Return the [x, y] coordinate for the center point of the cell that contains the specified text.  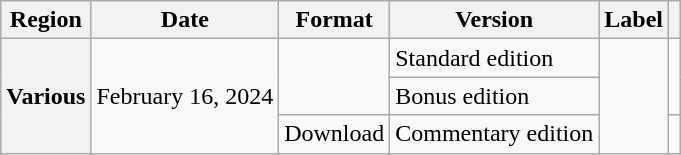
Date [185, 20]
Label [634, 20]
Various [46, 96]
Commentary edition [494, 134]
February 16, 2024 [185, 96]
Standard edition [494, 58]
Bonus edition [494, 96]
Download [334, 134]
Region [46, 20]
Format [334, 20]
Version [494, 20]
